Determine the (X, Y) coordinate at the center of the cell enclosing the given text.  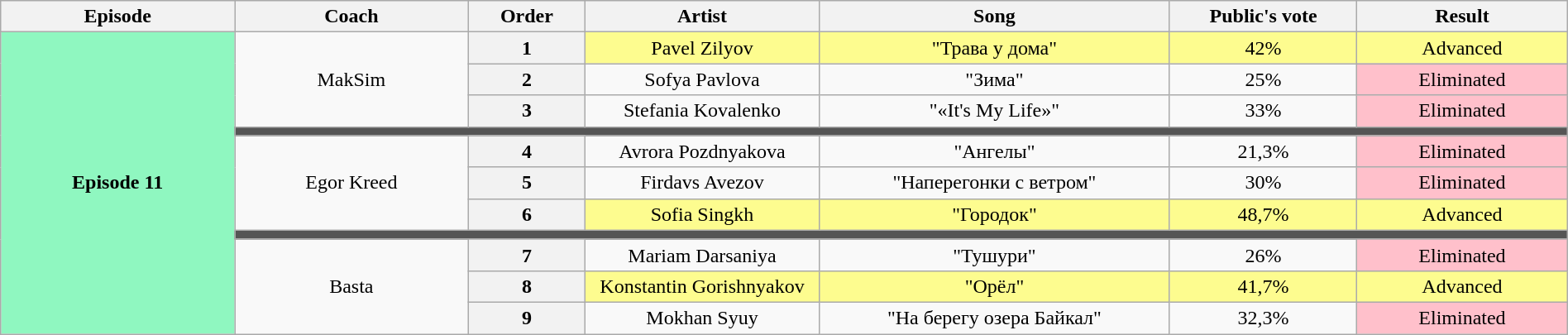
30% (1263, 183)
33% (1263, 111)
42% (1263, 48)
Firdavs Avezov (703, 183)
48,7% (1263, 214)
Episode 11 (117, 184)
"«It's My Life»" (994, 111)
25% (1263, 79)
9 (526, 318)
Artist (703, 17)
1 (526, 48)
8 (526, 286)
32,3% (1263, 318)
Episode (117, 17)
"Ангелы" (994, 151)
"Наперегонки с ветром" (994, 183)
26% (1263, 255)
"Городок" (994, 214)
"Зима" (994, 79)
Sofia Singkh (703, 214)
Avrora Pozdnyakova (703, 151)
Mariam Darsaniya (703, 255)
Basta (352, 286)
Sofya Pavlova (703, 79)
"На берегу озера Байкал" (994, 318)
4 (526, 151)
Egor Kreed (352, 183)
Coach (352, 17)
41,7% (1263, 286)
MakSim (352, 79)
Order (526, 17)
"Орёл" (994, 286)
Stefania Kovalenko (703, 111)
"Тушури" (994, 255)
Public's vote (1263, 17)
6 (526, 214)
21,3% (1263, 151)
7 (526, 255)
Song (994, 17)
5 (526, 183)
Konstantin Gorishnyakov (703, 286)
Result (1462, 17)
"Трава у дома" (994, 48)
Pavel Zilyov (703, 48)
3 (526, 111)
2 (526, 79)
Mokhan Syuy (703, 318)
